Capture the cell that displays the provided text and extract its [x, y] central coordinate. 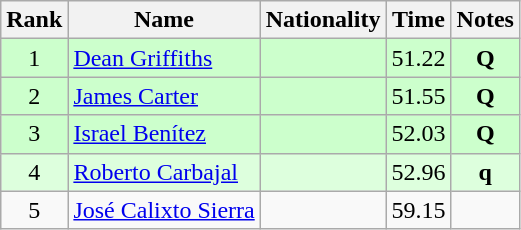
51.55 [418, 96]
4 [34, 172]
52.96 [418, 172]
q [485, 172]
2 [34, 96]
1 [34, 58]
5 [34, 210]
52.03 [418, 134]
Dean Griffiths [164, 58]
3 [34, 134]
Nationality [323, 20]
51.22 [418, 58]
James Carter [164, 96]
Israel Benítez [164, 134]
Name [164, 20]
José Calixto Sierra [164, 210]
Notes [485, 20]
Time [418, 20]
Roberto Carbajal [164, 172]
Rank [34, 20]
59.15 [418, 210]
